Identify which cell holds the provided text, then report its (X, Y) central coordinate. 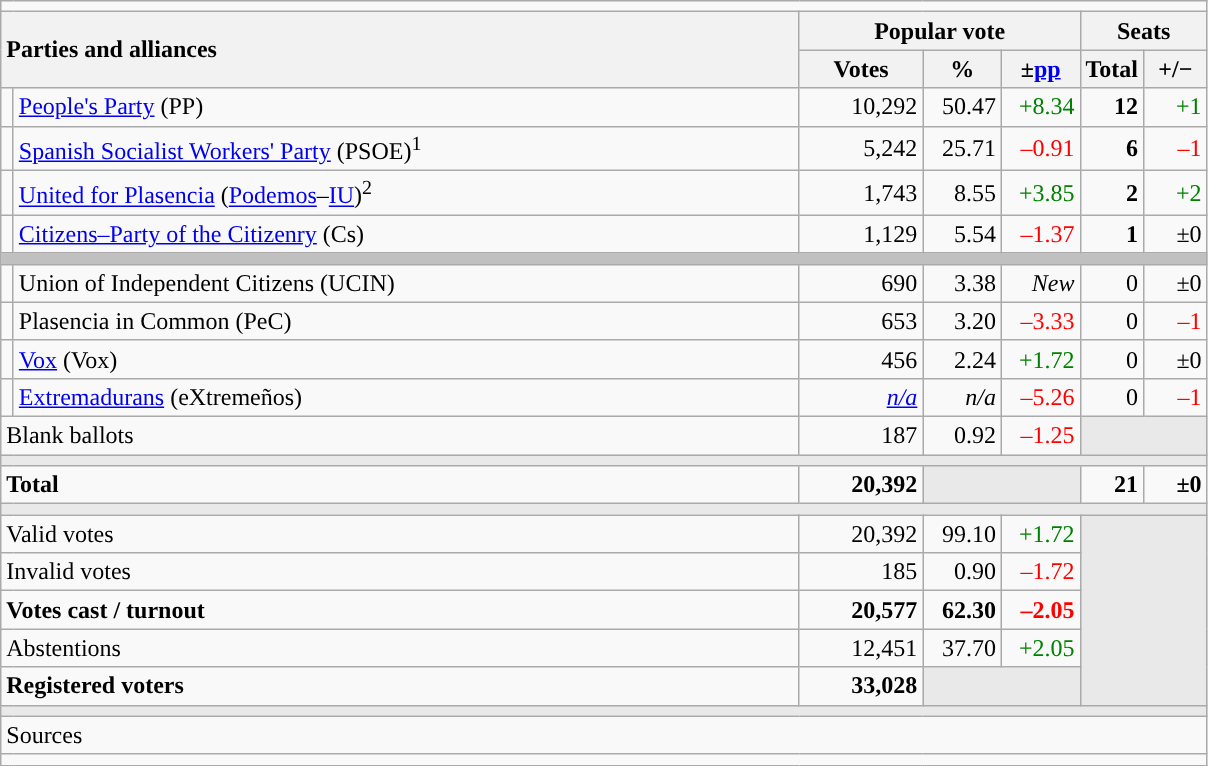
People's Party (PP) (406, 107)
Registered voters (400, 686)
New (1040, 283)
33,028 (861, 686)
0.92 (962, 435)
±pp (1040, 69)
0.90 (962, 572)
456 (861, 359)
20,577 (861, 610)
Vox (Vox) (406, 359)
Votes (861, 69)
62.30 (962, 610)
3.38 (962, 283)
Citizens–Party of the Citizenry (Cs) (406, 234)
Invalid votes (400, 572)
690 (861, 283)
12 (1112, 107)
185 (861, 572)
+8.34 (1040, 107)
+/− (1176, 69)
Spanish Socialist Workers' Party (PSOE)1 (406, 148)
Seats (1144, 31)
Popular vote (940, 31)
2.24 (962, 359)
–1.72 (1040, 572)
2 (1112, 194)
8.55 (962, 194)
Votes cast / turnout (400, 610)
21 (1112, 485)
United for Plasencia (Podemos–IU)2 (406, 194)
25.71 (962, 148)
99.10 (962, 534)
–2.05 (1040, 610)
–5.26 (1040, 397)
5,242 (861, 148)
12,451 (861, 648)
1,743 (861, 194)
37.70 (962, 648)
Sources (604, 735)
1,129 (861, 234)
Extremadurans (eXtremeños) (406, 397)
3.20 (962, 321)
+3.85 (1040, 194)
1 (1112, 234)
% (962, 69)
Abstentions (400, 648)
+2 (1176, 194)
653 (861, 321)
Blank ballots (400, 435)
Union of Independent Citizens (UCIN) (406, 283)
50.47 (962, 107)
+2.05 (1040, 648)
Parties and alliances (400, 50)
–0.91 (1040, 148)
Plasencia in Common (PeC) (406, 321)
+1 (1176, 107)
Valid votes (400, 534)
–3.33 (1040, 321)
187 (861, 435)
6 (1112, 148)
5.54 (962, 234)
–1.37 (1040, 234)
–1.25 (1040, 435)
10,292 (861, 107)
